Scan for the cell matching the given text and deliver its [X, Y] coordinate at center. 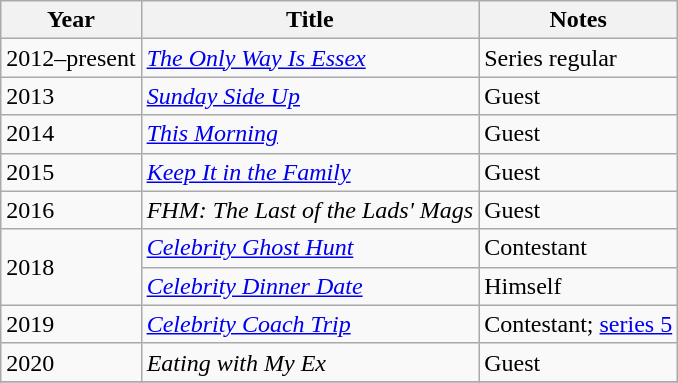
Celebrity Dinner Date [310, 286]
Celebrity Coach Trip [310, 324]
2013 [71, 96]
2015 [71, 172]
Year [71, 20]
2018 [71, 267]
2012–present [71, 58]
2014 [71, 134]
FHM: The Last of the Lads' Mags [310, 210]
This Morning [310, 134]
2016 [71, 210]
Sunday Side Up [310, 96]
Notes [578, 20]
Title [310, 20]
The Only Way Is Essex [310, 58]
Eating with My Ex [310, 362]
Series regular [578, 58]
Contestant; series 5 [578, 324]
Keep It in the Family [310, 172]
2019 [71, 324]
Contestant [578, 248]
2020 [71, 362]
Celebrity Ghost Hunt [310, 248]
Himself [578, 286]
